Determine the [X, Y] coordinate at the center of the cell enclosing the given text.  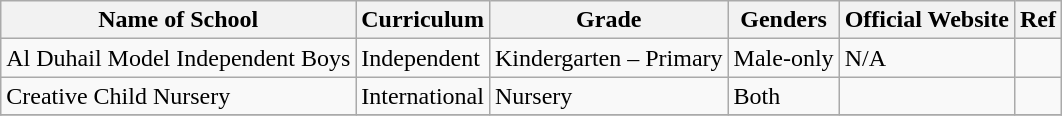
Curriculum [423, 20]
Name of School [178, 20]
Official Website [926, 20]
Genders [784, 20]
International [423, 96]
Male-only [784, 58]
Kindergarten – Primary [608, 58]
Both [784, 96]
Independent [423, 58]
Creative Child Nursery [178, 96]
N/A [926, 58]
Al Duhail Model Independent Boys [178, 58]
Ref [1038, 20]
Nursery [608, 96]
Grade [608, 20]
